Scan for the cell matching the given text and deliver its [x, y] coordinate at center. 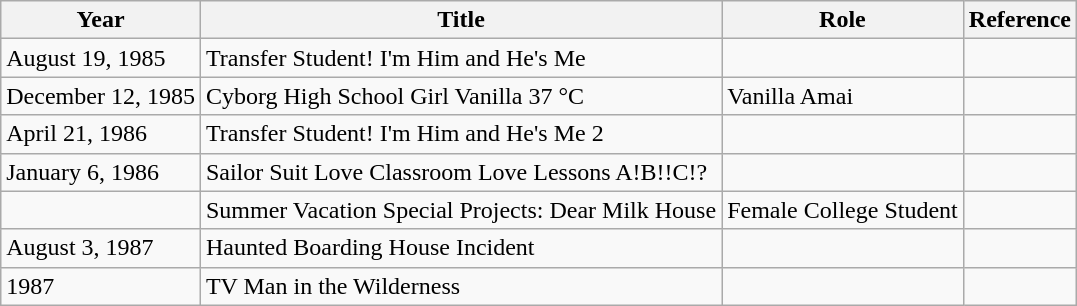
April 21, 1986 [101, 134]
Cyborg High School Girl Vanilla 37 °C [460, 96]
August 19, 1985 [101, 58]
Vanilla Amai [843, 96]
1987 [101, 286]
Reference [1020, 20]
Title [460, 20]
Haunted Boarding House Incident [460, 248]
Female College Student [843, 210]
Transfer Student! I'm Him and He's Me [460, 58]
January 6, 1986 [101, 172]
Year [101, 20]
August 3, 1987 [101, 248]
Sailor Suit Love Classroom Love Lessons A!B!!C!? [460, 172]
December 12, 1985 [101, 96]
TV Man in the Wilderness [460, 286]
Role [843, 20]
Transfer Student! I'm Him and He's Me 2 [460, 134]
Summer Vacation Special Projects: Dear Milk House [460, 210]
